Return (X, Y) of the center of cell containing provided text 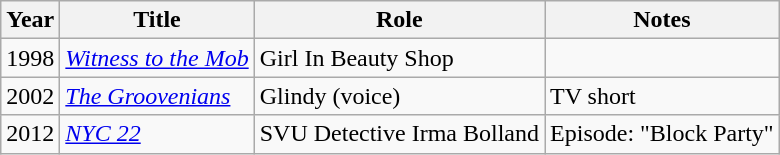
Witness to the Mob (157, 58)
Title (157, 20)
NYC 22 (157, 134)
The Groovenians (157, 96)
1998 (30, 58)
SVU Detective Irma Bolland (399, 134)
Year (30, 20)
Glindy (voice) (399, 96)
Notes (662, 20)
TV short (662, 96)
Girl In Beauty Shop (399, 58)
Role (399, 20)
2002 (30, 96)
Episode: "Block Party" (662, 134)
2012 (30, 134)
